For the text-containing cell, return its midpoint in (X, Y) coordinate format. 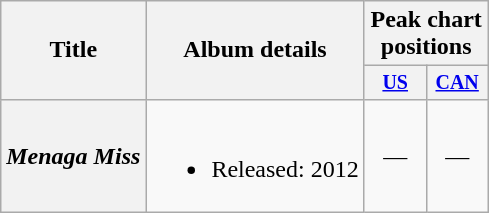
Album details (255, 50)
Menaga Miss (74, 156)
Peak chart positions (426, 34)
US (395, 82)
Released: 2012 (255, 156)
Title (74, 50)
CAN (457, 82)
